Scan for the cell matching the given text and deliver its [X, Y] coordinate at center. 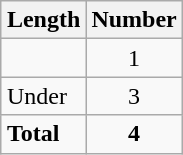
1 [134, 58]
Total [43, 134]
Under [43, 96]
3 [134, 96]
Number [134, 20]
4 [134, 134]
Length [43, 20]
